Return the (x, y) coordinate for the center point of the cell that contains the specified text.  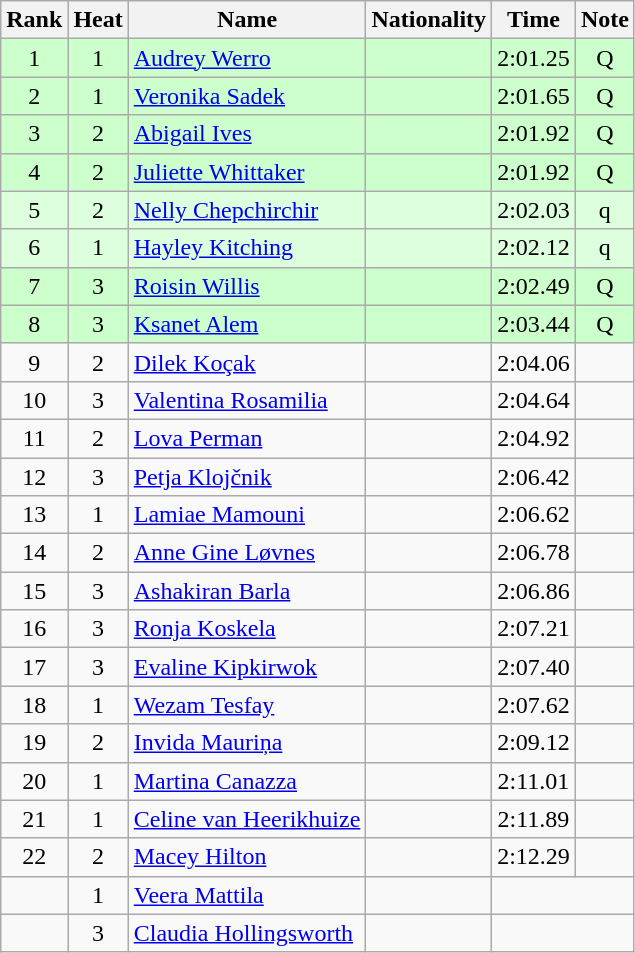
2:12.29 (534, 857)
Note (604, 20)
Veera Mattila (247, 895)
2:02.03 (534, 210)
Ashakiran Barla (247, 591)
2:09.12 (534, 743)
Abigail Ives (247, 134)
10 (34, 400)
13 (34, 515)
12 (34, 477)
Heat (98, 20)
17 (34, 667)
21 (34, 819)
2:06.86 (534, 591)
Lova Perman (247, 438)
Name (247, 20)
2:07.62 (534, 705)
Valentina Rosamilia (247, 400)
Roisin Willis (247, 286)
9 (34, 362)
Nelly Chepchirchir (247, 210)
Hayley Kitching (247, 248)
8 (34, 324)
2:06.78 (534, 553)
Macey Hilton (247, 857)
2:02.12 (534, 248)
Ronja Koskela (247, 629)
2:06.62 (534, 515)
18 (34, 705)
Juliette Whittaker (247, 172)
2:01.65 (534, 96)
Wezam Tesfay (247, 705)
Rank (34, 20)
Claudia Hollingsworth (247, 933)
14 (34, 553)
Martina Canazza (247, 781)
2:07.40 (534, 667)
Petja Klojčnik (247, 477)
7 (34, 286)
5 (34, 210)
2:07.21 (534, 629)
2:11.89 (534, 819)
2:03.44 (534, 324)
22 (34, 857)
2:04.64 (534, 400)
19 (34, 743)
16 (34, 629)
2:04.06 (534, 362)
2:04.92 (534, 438)
15 (34, 591)
Anne Gine Løvnes (247, 553)
4 (34, 172)
Lamiae Mamouni (247, 515)
Celine van Heerikhuize (247, 819)
Evaline Kipkirwok (247, 667)
Invida Mauriņa (247, 743)
Dilek Koçak (247, 362)
20 (34, 781)
Veronika Sadek (247, 96)
Nationality (429, 20)
2:02.49 (534, 286)
2:06.42 (534, 477)
6 (34, 248)
Audrey Werro (247, 58)
11 (34, 438)
2:11.01 (534, 781)
2:01.25 (534, 58)
Time (534, 20)
Ksanet Alem (247, 324)
